Determine the [x, y] coordinate at the center of the cell enclosing the given text.  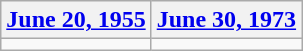
June 30, 1973 [226, 20]
June 20, 1955 [76, 20]
